From the cell containing the given text, extract its center point as (X, Y) coordinate. 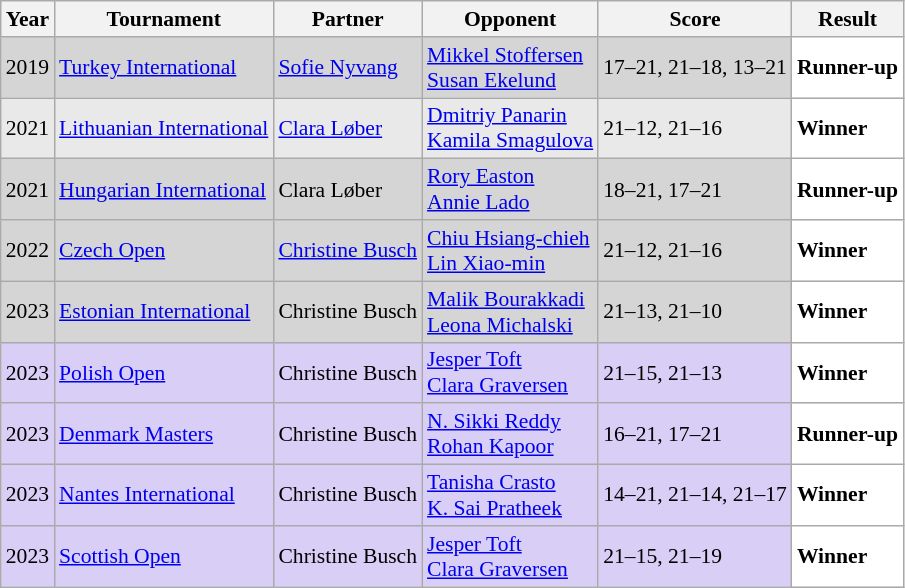
Polish Open (164, 372)
Opponent (510, 19)
2022 (28, 250)
Dmitriy Panarin Kamila Smagulova (510, 128)
17–21, 21–18, 13–21 (695, 68)
18–21, 17–21 (695, 190)
Score (695, 19)
Tanisha Crasto K. Sai Pratheek (510, 496)
Denmark Masters (164, 434)
Result (848, 19)
2019 (28, 68)
21–13, 21–10 (695, 312)
Czech Open (164, 250)
16–21, 17–21 (695, 434)
Partner (348, 19)
Nantes International (164, 496)
Malik Bourakkadi Leona Michalski (510, 312)
Hungarian International (164, 190)
Sofie Nyvang (348, 68)
Chiu Hsiang-chieh Lin Xiao-min (510, 250)
Rory Easton Annie Lado (510, 190)
Year (28, 19)
Lithuanian International (164, 128)
Mikkel Stoffersen Susan Ekelund (510, 68)
14–21, 21–14, 21–17 (695, 496)
Estonian International (164, 312)
N. Sikki Reddy Rohan Kapoor (510, 434)
21–15, 21–19 (695, 556)
Tournament (164, 19)
21–15, 21–13 (695, 372)
Turkey International (164, 68)
Scottish Open (164, 556)
